Locate the cell with the specified text and output its (x, y) center coordinate. 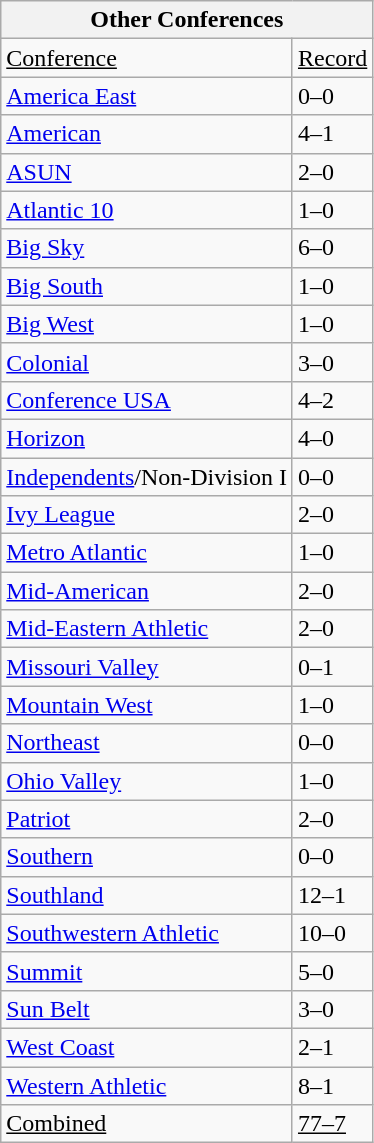
10–0 (332, 933)
Ohio Valley (147, 781)
Big South (147, 286)
Conference USA (147, 400)
Mid-Eastern Athletic (147, 629)
Conference (147, 58)
Big West (147, 324)
4–1 (332, 134)
Big Sky (147, 248)
Southwestern Athletic (147, 933)
Other Conferences (187, 20)
Record (332, 58)
77–7 (332, 1124)
0–1 (332, 667)
Northeast (147, 743)
Missouri Valley (147, 667)
Atlantic 10 (147, 210)
12–1 (332, 895)
5–0 (332, 971)
6–0 (332, 248)
Independents/Non-Division I (147, 477)
Patriot (147, 819)
American (147, 134)
4–2 (332, 400)
Ivy League (147, 515)
Mid-American (147, 591)
Colonial (147, 362)
Southland (147, 895)
Western Athletic (147, 1085)
Sun Belt (147, 1009)
ASUN (147, 172)
America East (147, 96)
4–0 (332, 438)
Metro Atlantic (147, 553)
Combined (147, 1124)
Southern (147, 857)
Mountain West (147, 705)
West Coast (147, 1047)
8–1 (332, 1085)
2–1 (332, 1047)
Summit (147, 971)
Horizon (147, 438)
